From the cell containing the given text, extract its center point as (X, Y) coordinate. 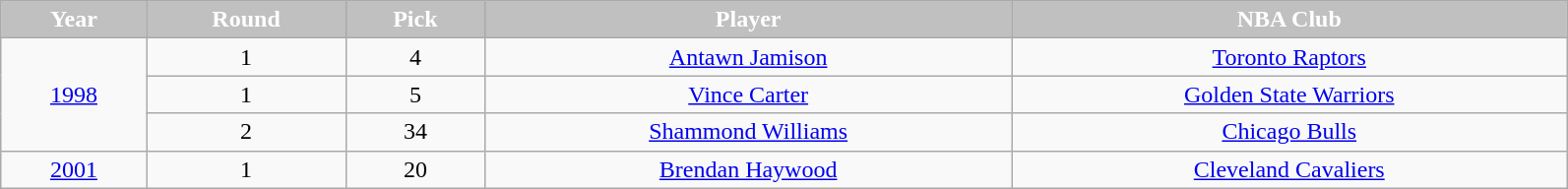
Round (246, 20)
2001 (74, 169)
Antawn Jamison (748, 57)
1998 (74, 94)
2 (246, 132)
Chicago Bulls (1289, 132)
Toronto Raptors (1289, 57)
Year (74, 20)
Brendan Haywood (748, 169)
NBA Club (1289, 20)
5 (415, 94)
Vince Carter (748, 94)
34 (415, 132)
4 (415, 57)
20 (415, 169)
Shammond Williams (748, 132)
Player (748, 20)
Pick (415, 20)
Golden State Warriors (1289, 94)
Cleveland Cavaliers (1289, 169)
